Scan for the cell matching the given text and deliver its (x, y) coordinate at center. 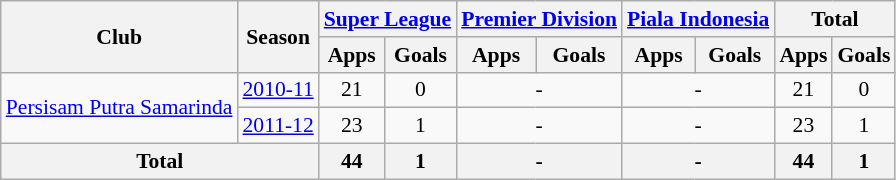
Super League (388, 19)
Persisam Putra Samarinda (120, 108)
Premier Division (539, 19)
Club (120, 36)
Season (278, 36)
2011-12 (278, 126)
2010-11 (278, 90)
Piala Indonesia (698, 19)
